Locate the cell with the specified text and output its [x, y] center coordinate. 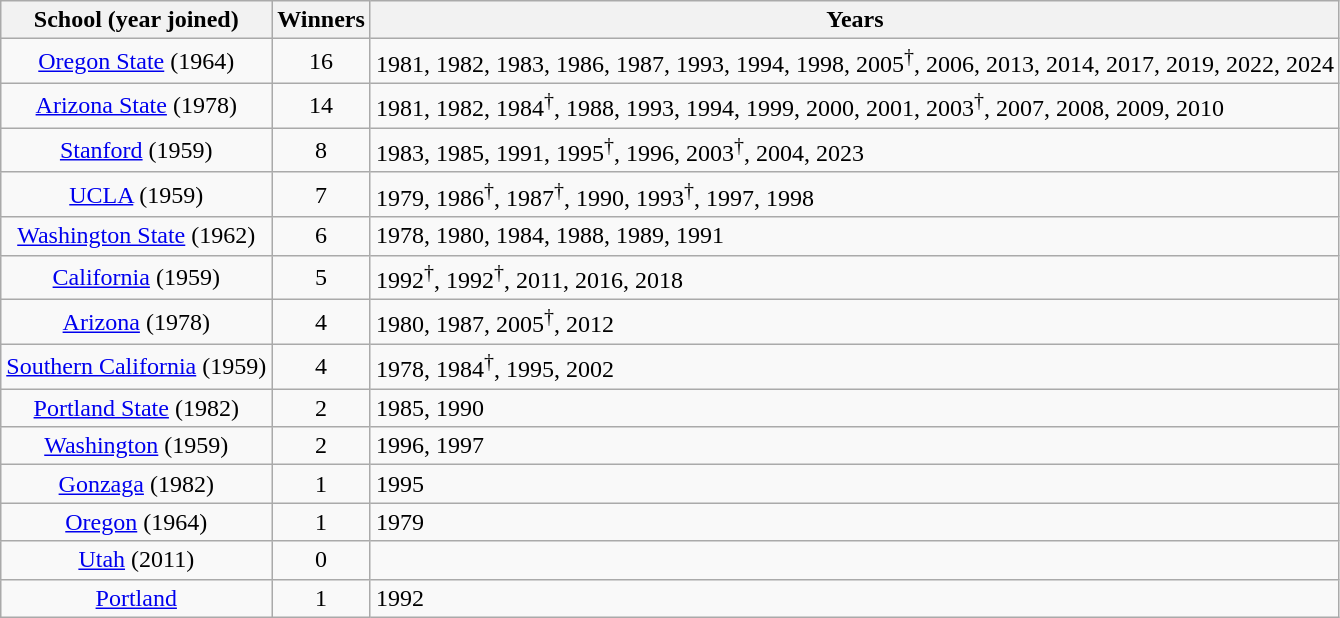
Utah (2011) [136, 560]
16 [322, 62]
Arizona State (1978) [136, 106]
1992†, 1992†, 2011, 2016, 2018 [854, 278]
1979 [854, 522]
Southern California (1959) [136, 366]
1981, 1982, 1984†, 1988, 1993, 1994, 1999, 2000, 2001, 2003†, 2007, 2008, 2009, 2010 [854, 106]
1992 [854, 598]
Arizona (1978) [136, 322]
Oregon (1964) [136, 522]
1978, 1980, 1984, 1988, 1989, 1991 [854, 236]
1983, 1985, 1991, 1995†, 1996, 2003†, 2004, 2023 [854, 150]
0 [322, 560]
Years [854, 20]
Portland State (1982) [136, 408]
Winners [322, 20]
1978, 1984†, 1995, 2002 [854, 366]
7 [322, 194]
5 [322, 278]
California (1959) [136, 278]
School (year joined) [136, 20]
6 [322, 236]
1985, 1990 [854, 408]
8 [322, 150]
14 [322, 106]
UCLA (1959) [136, 194]
Gonzaga (1982) [136, 484]
1979, 1986†, 1987†, 1990, 1993†, 1997, 1998 [854, 194]
Stanford (1959) [136, 150]
1980, 1987, 2005†, 2012 [854, 322]
1996, 1997 [854, 446]
1995 [854, 484]
Portland [136, 598]
Washington (1959) [136, 446]
1981, 1982, 1983, 1986, 1987, 1993, 1994, 1998, 2005†, 2006, 2013, 2014, 2017, 2019, 2022, 2024 [854, 62]
Washington State (1962) [136, 236]
Oregon State (1964) [136, 62]
